Return (X, Y) of the center of cell containing provided text 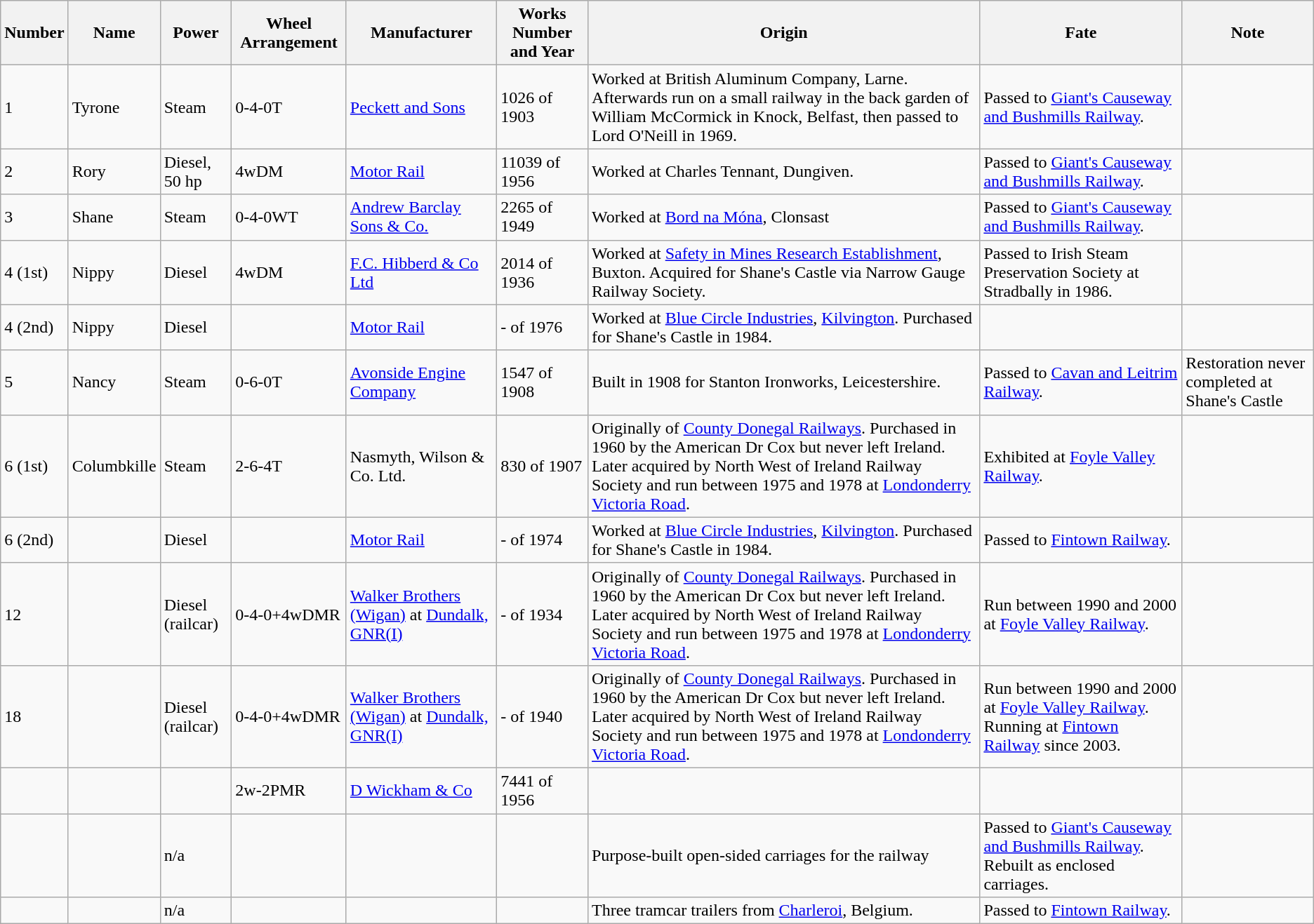
1547 of 1908 (543, 382)
F.C. Hibberd & Co Ltd (421, 272)
Tyrone (114, 107)
0-4-0T (289, 107)
Fate (1081, 33)
Columbkille (114, 466)
- of 1934 (543, 614)
- of 1976 (543, 327)
Purpose-built open-sided carriages for the railway (783, 856)
1 (34, 107)
6 (2nd) (34, 540)
830 of 1907 (543, 466)
Works Number and Year (543, 33)
12 (34, 614)
Nasmyth, Wilson & Co. Ltd. (421, 466)
3 (34, 217)
Built in 1908 for Stanton Ironworks, Leicestershire. (783, 382)
Rory (114, 171)
Name (114, 33)
Worked at Safety in Mines Research Establishment, Buxton. Acquired for Shane's Castle via Narrow Gauge Railway Society. (783, 272)
1026 of 1903 (543, 107)
Diesel, 50 hp (196, 171)
Number (34, 33)
Avonside Engine Company (421, 382)
- of 1974 (543, 540)
Three tramcar trailers from Charleroi, Belgium. (783, 911)
Power (196, 33)
Run between 1990 and 2000 at Foyle Valley Railway. (1081, 614)
Passed to Cavan and Leitrim Railway. (1081, 382)
Shane (114, 217)
Nancy (114, 382)
- of 1940 (543, 716)
0-4-0WT (289, 217)
2-6-4T (289, 466)
4 (2nd) (34, 327)
5 (34, 382)
Worked at Charles Tennant, Dungiven. (783, 171)
Restoration never completed at Shane's Castle (1248, 382)
Passed to Irish Steam Preservation Society at Stradbally in 1986. (1081, 272)
2w-2PMR (289, 790)
11039 of 1956 (543, 171)
2 (34, 171)
2014 of 1936 (543, 272)
Wheel Arrangement (289, 33)
4 (1st) (34, 272)
Origin (783, 33)
18 (34, 716)
Worked at Bord na Móna, Clonsast (783, 217)
7441 of 1956 (543, 790)
Note (1248, 33)
0-6-0T (289, 382)
Andrew Barclay Sons & Co. (421, 217)
Peckett and Sons (421, 107)
D Wickham & Co (421, 790)
Exhibited at Foyle Valley Railway. (1081, 466)
6 (1st) (34, 466)
Manufacturer (421, 33)
2265 of 1949 (543, 217)
Run between 1990 and 2000 at Foyle Valley Railway. Running at Fintown Railway since 2003. (1081, 716)
Passed to Giant's Causeway and Bushmills Railway. Rebuilt as enclosed carriages. (1081, 856)
